Return the [x, y] coordinate for the center point of the cell that contains the specified text.  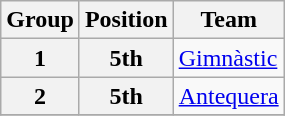
Antequera [228, 96]
2 [40, 96]
Position [126, 20]
Gimnàstic [228, 58]
Group [40, 20]
Team [228, 20]
1 [40, 58]
